Detect which cell encompasses the target text, then output its (X, Y) center coordinate. 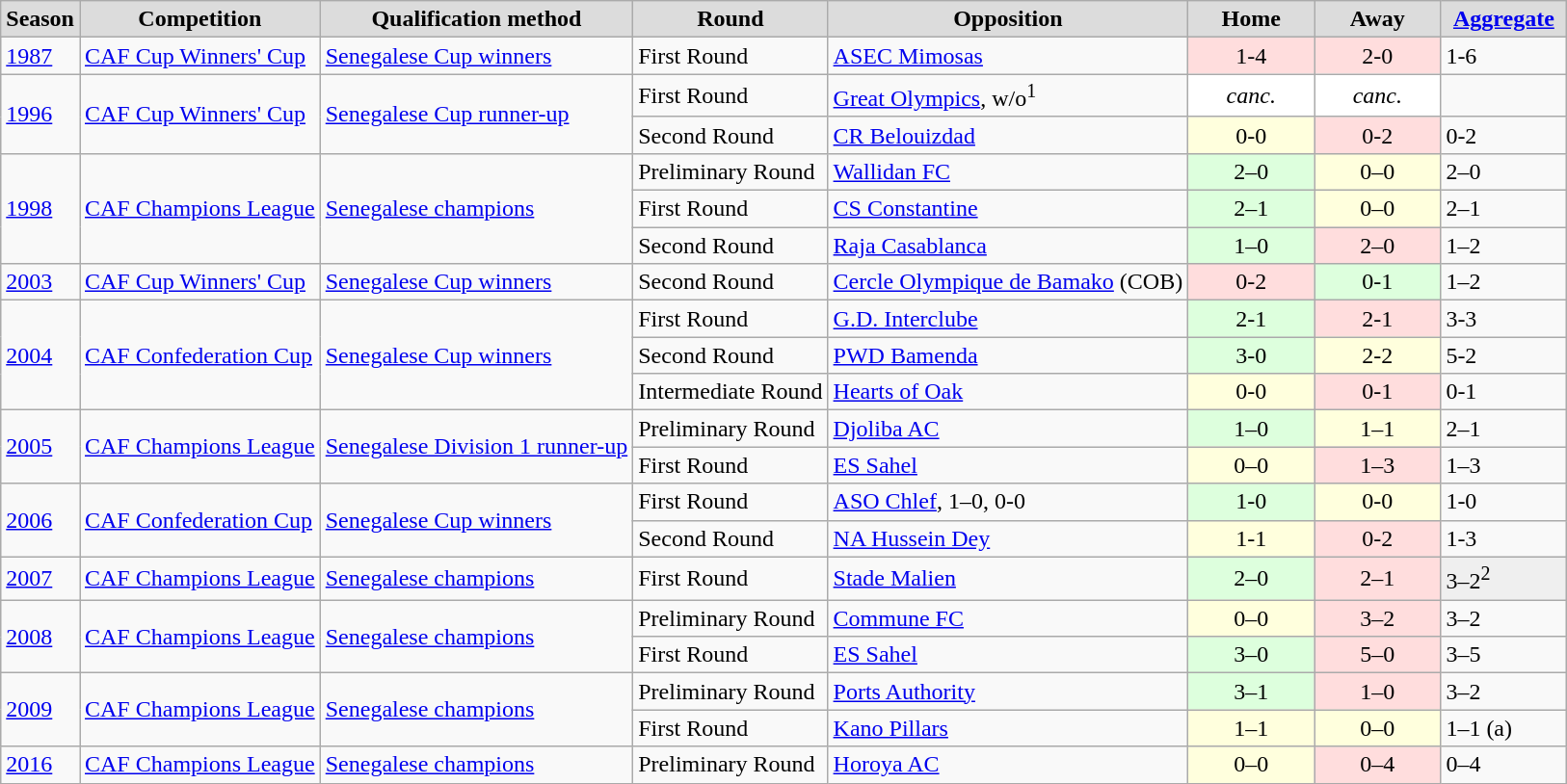
1-4 (1251, 56)
Stade Malien (1008, 578)
3–22 (1503, 578)
3–0 (1251, 655)
2007 (40, 578)
Kano Pillars (1008, 728)
3-0 (1251, 355)
Wallidan FC (1008, 171)
2008 (40, 637)
2003 (40, 282)
3–5 (1503, 655)
2005 (40, 447)
Commune FC (1008, 618)
5–0 (1378, 655)
Intermediate Round (730, 392)
2-0 (1378, 56)
Great Olympics, w/o1 (1008, 96)
1-6 (1503, 56)
Hearts of Oak (1008, 392)
ASEC Mimosas (1008, 56)
3–1 (1251, 692)
CS Constantine (1008, 209)
Opposition (1008, 19)
Home (1251, 19)
2006 (40, 520)
1-3 (1503, 538)
Season (40, 19)
2016 (40, 765)
ASO Chlef, 1–0, 0-0 (1008, 502)
1987 (40, 56)
Senegalese Cup runner-up (476, 114)
Ports Authority (1008, 692)
Senegalese Division 1 runner-up (476, 447)
Qualification method (476, 19)
2-2 (1378, 355)
NA Hussein Dey (1008, 538)
Competition (199, 19)
Away (1378, 19)
Horoya AC (1008, 765)
G.D. Interclube (1008, 319)
PWD Bamenda (1008, 355)
CR Belouizdad (1008, 135)
5-2 (1503, 355)
2009 (40, 710)
Djoliba AC (1008, 429)
1–1 (a) (1503, 728)
Cercle Olympique de Bamako (COB) (1008, 282)
1998 (40, 208)
Raja Casablanca (1008, 246)
3-3 (1503, 319)
Aggregate (1503, 19)
Round (730, 19)
1996 (40, 114)
1-1 (1251, 538)
2004 (40, 355)
